Search for the cell housing the specified text and yield its [x, y] center coordinate. 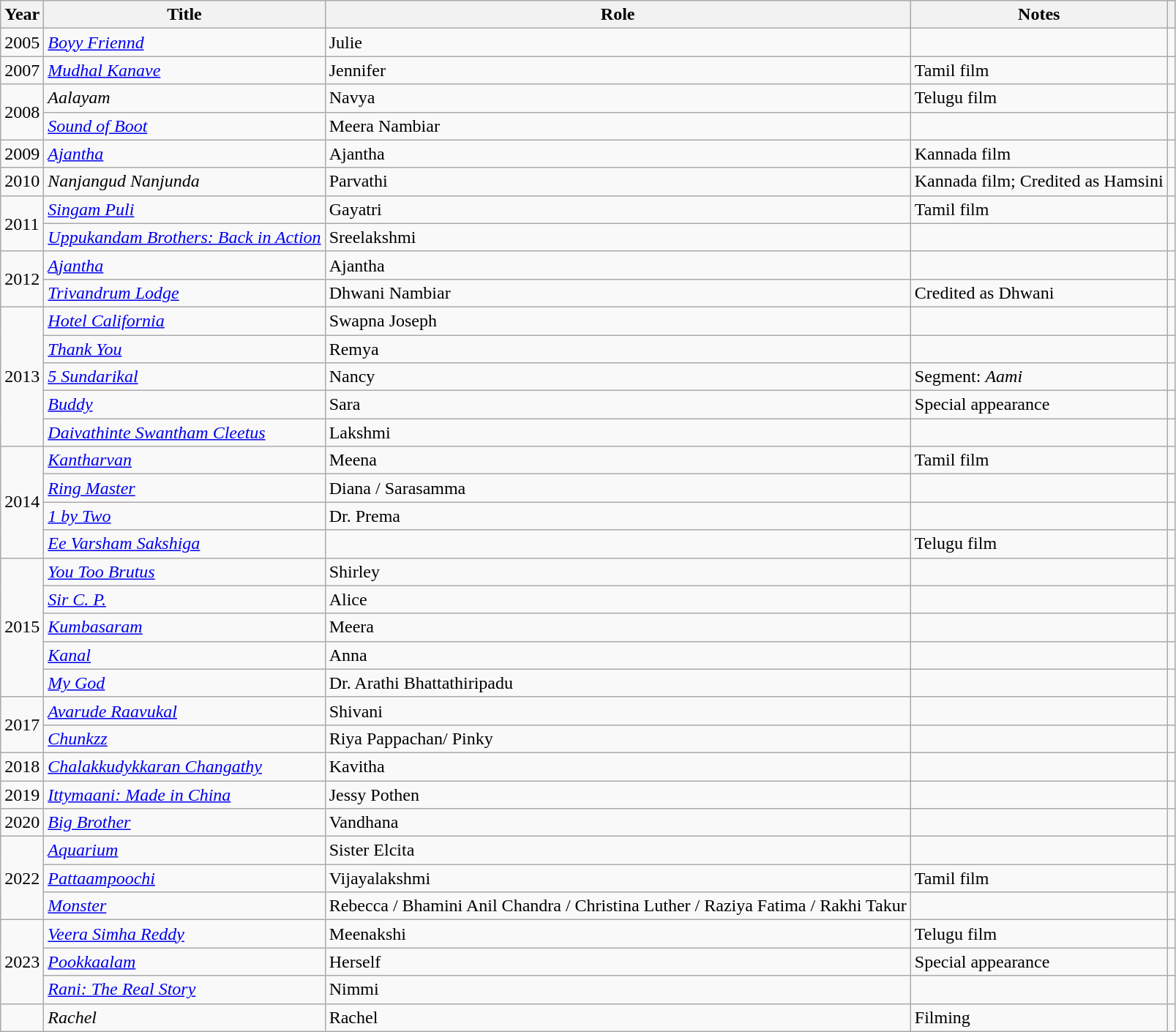
Aquarium [184, 850]
Buddy [184, 405]
My God [184, 683]
Riya Pappachan/ Pinky [618, 739]
1 by Two [184, 516]
2009 [22, 154]
Veera Simha Reddy [184, 934]
Shirley [618, 572]
Filming [1039, 1017]
2007 [22, 70]
Credited as Dhwani [1039, 293]
Sreelakshmi [618, 237]
Diana / Sarasamma [618, 488]
Notes [1039, 15]
2010 [22, 182]
Dr. Prema [618, 516]
Navya [618, 98]
Monster [184, 906]
Remya [618, 349]
2011 [22, 223]
Vandhana [618, 823]
Year [22, 15]
Kantharvan [184, 460]
2023 [22, 962]
2012 [22, 279]
2022 [22, 878]
Parvathi [618, 182]
Chunkzz [184, 739]
Nancy [618, 377]
Sir C. P. [184, 599]
2019 [22, 794]
Singam Puli [184, 209]
5 Sundarikal [184, 377]
Rani: The Real Story [184, 990]
2018 [22, 766]
Alice [618, 599]
2014 [22, 502]
Role [618, 15]
Ring Master [184, 488]
Rebecca / Bhamini Anil Chandra / Christina Luther / Raziya Fatima / Rakhi Takur [618, 906]
Segment: Aami [1039, 377]
Mudhal Kanave [184, 70]
Nimmi [618, 990]
Kumbasaram [184, 627]
Sara [618, 405]
2017 [22, 725]
Avarude Raavukal [184, 711]
Trivandrum Lodge [184, 293]
Meenakshi [618, 934]
Title [184, 15]
Daivathinte Swantham Cleetus [184, 433]
Big Brother [184, 823]
Gayatri [618, 209]
Kannada film; Credited as Hamsini [1039, 182]
Dhwani Nambiar [618, 293]
Anna [618, 655]
Hotel California [184, 321]
Pookkaalam [184, 962]
You Too Brutus [184, 572]
Shivani [618, 711]
Kavitha [618, 766]
Boyy Friennd [184, 42]
2005 [22, 42]
2013 [22, 376]
Herself [618, 962]
Dr. Arathi Bhattathiripadu [618, 683]
Vijayalakshmi [618, 878]
2020 [22, 823]
Aalayam [184, 98]
Ee Varsham Sakshiga [184, 544]
2008 [22, 112]
Lakshmi [618, 433]
Sound of Boot [184, 126]
Uppukandam Brothers: Back in Action [184, 237]
Jennifer [618, 70]
2015 [22, 627]
Jessy Pothen [618, 794]
Nanjangud Nanjunda [184, 182]
Meena [618, 460]
Julie [618, 42]
Swapna Joseph [618, 321]
Thank You [184, 349]
Kannada film [1039, 154]
Sister Elcita [618, 850]
Pattaampoochi [184, 878]
Ittymaani: Made in China [184, 794]
Meera Nambiar [618, 126]
Meera [618, 627]
Kanal [184, 655]
Chalakkudykkaran Changathy [184, 766]
